Capture the cell that displays the provided text and extract its [x, y] central coordinate. 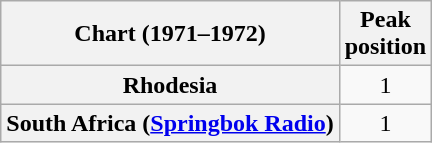
Peakposition [385, 34]
Rhodesia [170, 85]
South Africa (Springbok Radio) [170, 123]
Chart (1971–1972) [170, 34]
